Scan for the cell matching the given text and deliver its [X, Y] coordinate at center. 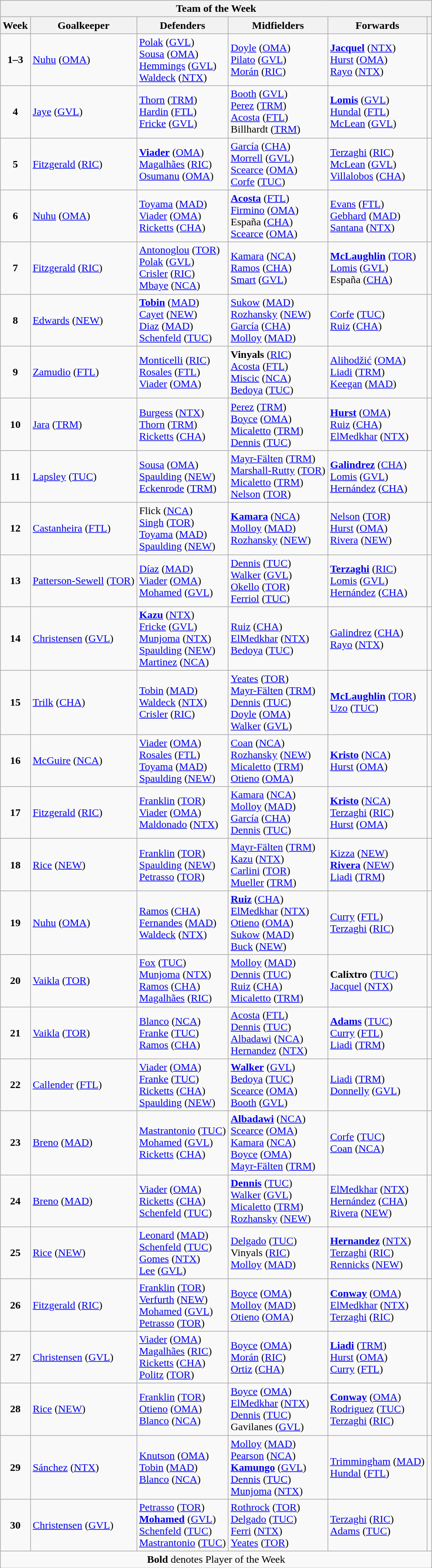
28 [15, 1409]
Díaz (MAD) Viader (OMA) Mohamed (GVL) [182, 581]
Kristo (NCA) Terzaghi (RIC) Hurst (OMA) [377, 813]
Dennis (TUC) Walker (GVL) Micaletto (TRM) Rozhansky (NEW) [277, 1200]
Polak (GVL) Sousa (OMA) Hemmings (GVL) Waldeck (NTX) [182, 59]
Leonard (MAD) Schenfeld (TUC) Gomes (NTX) Lee (GVL) [182, 1253]
Viader (OMA) Ricketts (CHA) Schenfeld (TUC) [182, 1200]
Forwards [377, 25]
Corfe (TUC) Ruiz (CHA) [377, 320]
Liadi (TRM) Donnelly (GVL) [377, 1085]
15 [15, 703]
Perez (TRM) Boyce (OMA) Micaletto (TRM) Dennis (TUC) [277, 424]
5 [15, 164]
6 [15, 216]
Molloy (MAD) Dennis (TUC) Ruiz (CHA) Micaletto (TRM) [277, 981]
Alihodžić (OMA) Liadi (TRM) Keegan (MAD) [377, 372]
Burgess (NTX) Thorn (TRM) Ricketts (CHA) [182, 424]
29 [15, 1467]
Walker (GVL) Bedoya (TUC) Scearce (OMA) Booth (GVL) [277, 1085]
Kamara (NCA) Ramos (CHA) Smart (GVL) [277, 268]
Rothrock (TOR) Delgado (TUC) Ferri (NTX) Yeates (TOR) [277, 1525]
Viader (OMA) Franke (TUC) Ricketts (CHA) Spaulding (NEW) [182, 1085]
McLaughlin (TOR) Uzo (TUC) [377, 703]
16 [15, 760]
Kristo (NCA) Hurst (OMA) [377, 760]
Sánchez (NTX) [83, 1467]
17 [15, 813]
Acosta (FTL) Firmino (OMA) España (CHA) Scearce (OMA) [277, 216]
Petrasso (TOR) Mohamed (GVL) Schenfeld (TUC) Mastrantonio (TUC) [182, 1525]
25 [15, 1253]
Hurst (OMA) Ruiz (CHA) ElMedkhar (NTX) [377, 424]
Franklin (TOR) Spaulding (NEW) Petrasso (TOR) [182, 864]
Terzaghi (RIC) Lomis (GVL) Hernández (CHA) [377, 581]
Zamudio (FTL) [83, 372]
21 [15, 1032]
4 [15, 112]
Lapsley (TUC) [83, 476]
Molloy (MAD) Pearson (NCA) Kamungo (GVL) Dennis (TUC) Munjoma (NTX) [277, 1467]
Defenders [182, 25]
Sukow (MAD) Rozhansky (NEW) García (CHA) Molloy (MAD) [277, 320]
12 [15, 528]
Delgado (TUC) Vinyals (RIC) Molloy (MAD) [277, 1253]
9 [15, 372]
Franklin (TOR) Viader (OMA) Maldonado (NTX) [182, 813]
Fox (TUC) Munjoma (NTX) Ramos (CHA) Magalhães (RIC) [182, 981]
ElMedkhar (NTX) Hernández (CHA) Rivera (NEW) [377, 1200]
Viader (OMA) Magalhães (RIC) Ricketts (CHA) Politz (TOR) [182, 1357]
Viader (OMA) Magalhães (RIC) Osumanu (OMA) [182, 164]
Trimmingham (MAD) Hundal (FTL) [377, 1467]
11 [15, 476]
26 [15, 1305]
Patterson-Sewell (TOR) [83, 581]
Liadi (TRM) Hurst (OMA) Curry (FTL) [377, 1357]
Adams (TUC) Curry (FTL) Liadi (TRM) [377, 1032]
Mayr-Fälten (TRM) Kazu (NTX) Carlini (TOR) Mueller (TRM) [277, 864]
1–3 [15, 59]
Bold denotes Player of the Week [216, 1560]
Evans (FTL) Gebhard (MAD) Santana (NTX) [377, 216]
Calixtro (TUC) Jacquel (NTX) [377, 981]
McLaughlin (TOR) Lomis (GVL) España (CHA) [377, 268]
Corfe (TUC) Coan (NCA) [377, 1143]
Acosta (FTL) Dennis (TUC) Albadawi (NCA) Hernandez (NTX) [277, 1032]
Boyce (OMA) Morán (RIC) Ortiz (CHA) [277, 1357]
Terzaghi (RIC) McLean (GVL) Villalobos (CHA) [377, 164]
Yeates (TOR) Mayr-Fälten (TRM) Dennis (TUC) Doyle (OMA) Walker (GVL) [277, 703]
19 [15, 923]
Week [15, 25]
Booth (GVL) Perez (TRM) Acosta (FTL) Billhardt (TRM) [277, 112]
7 [15, 268]
Vinyals (RIC) Acosta (FTL) Miscic (NCA) Bedoya (TUC) [277, 372]
Galindrez (CHA) Lomis (GVL) Hernández (CHA) [377, 476]
Dennis (TUC) Walker (GVL) Okello (TOR) Ferriol (TUC) [277, 581]
Mayr-Fälten (TRM) Marshall-Rutty (TOR) Micaletto (TRM) Nelson (TOR) [277, 476]
Jacquel (NTX) Hurst (OMA) Rayo (NTX) [377, 59]
Knutson (OMA) Tobin (MAD) Blanco (NCA) [182, 1467]
Thorn (TRM) Hardin (FTL) Fricke (GVL) [182, 112]
Boyce (OMA) ElMedkhar (NTX) Dennis (TUC) Gavilanes (GVL) [277, 1409]
Ramos (CHA) Fernandes (MAD) Waldeck (NTX) [182, 923]
Mastrantonio (TUC) Mohamed (GVL) Ricketts (CHA) [182, 1143]
8 [15, 320]
Jara (TRM) [83, 424]
Conway (OMA) ElMedkhar (NTX) Terzaghi (RIC) [377, 1305]
Conway (OMA) Rodriguez (TUC) Terzaghi (RIC) [377, 1409]
27 [15, 1357]
20 [15, 981]
23 [15, 1143]
Trilk (CHA) [83, 703]
Ruiz (CHA) ElMedkhar (NTX) Bedoya (TUC) [277, 639]
Franklin (TOR) Otieno (OMA) Blanco (NCA) [182, 1409]
Tobin (MAD) Waldeck (NTX) Crisler (RIC) [182, 703]
Lomis (GVL) Hundal (FTL) McLean (GVL) [377, 112]
14 [15, 639]
Kizza (NEW) Rivera (NEW) Liadi (TRM) [377, 864]
Doyle (OMA) Pilato (GVL) Morán (RIC) [277, 59]
18 [15, 864]
Blanco (NCA) Franke (TUC) Ramos (CHA) [182, 1032]
Kamara (NCA) Molloy (MAD) Rozhansky (NEW) [277, 528]
Flick (NCA) Singh (TOR) Toyama (MAD) Spaulding (NEW) [182, 528]
Viader (OMA) Rosales (FTL) Toyama (MAD) Spaulding (NEW) [182, 760]
Coan (NCA) Rozhansky (NEW) Micaletto (TRM) Otieno (OMA) [277, 760]
Ruiz (CHA) ElMedkhar (NTX) Otieno (OMA) Sukow (MAD) Buck (NEW) [277, 923]
Midfielders [277, 25]
22 [15, 1085]
Franklin (TOR) Verfurth (NEW) Mohamed (GVL) Petrasso (TOR) [182, 1305]
Boyce (OMA) Molloy (MAD) Otieno (OMA) [277, 1305]
Nelson (TOR) Hurst (OMA) Rivera (NEW) [377, 528]
García (CHA) Morrell (GVL) Scearce (OMA) Corfe (TUC) [277, 164]
Team of the Week [216, 9]
24 [15, 1200]
10 [15, 424]
Terzaghi (RIC) Adams (TUC) [377, 1525]
Kazu (NTX) Fricke (GVL) Munjoma (NTX) Spaulding (NEW) Martinez (NCA) [182, 639]
Toyama (MAD) Viader (OMA) Ricketts (CHA) [182, 216]
McGuire (NCA) [83, 760]
Kamara (NCA) Molloy (MAD) García (CHA) Dennis (TUC) [277, 813]
30 [15, 1525]
Hernandez (NTX) Terzaghi (RIC) Rennicks (NEW) [377, 1253]
Edwards (NEW) [83, 320]
Tobin (MAD) Cayet (NEW) Diaz (MAD) Schenfeld (TUC) [182, 320]
Galindrez (CHA) Rayo (NTX) [377, 639]
Antonoglou (TOR) Polak (GVL) Crisler (RIC) Mbaye (NCA) [182, 268]
Callender (FTL) [83, 1085]
Curry (FTL) Terzaghi (RIC) [377, 923]
Monticelli (RIC) Rosales (FTL) Viader (OMA) [182, 372]
Goalkeeper [83, 25]
Castanheira (FTL) [83, 528]
Sousa (OMA) Spaulding (NEW) Eckenrode (TRM) [182, 476]
Albadawi (NCA) Scearce (OMA) Kamara (NCA) Boyce (OMA) Mayr-Fälten (TRM) [277, 1143]
13 [15, 581]
Jaye (GVL) [83, 112]
